Pinpoint the cell where the given text exists, returning its [x, y] midpoint coordinate. 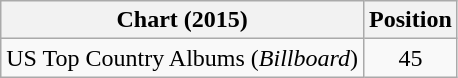
Chart (2015) [182, 20]
Position [411, 20]
US Top Country Albums (Billboard) [182, 58]
45 [411, 58]
